Return (x, y) of the center of cell containing provided text 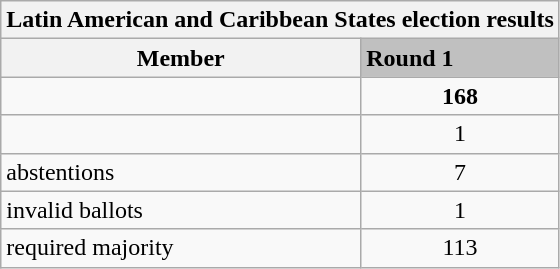
required majority (181, 248)
Member (181, 58)
113 (460, 248)
abstentions (181, 172)
Round 1 (460, 58)
Latin American and Caribbean States election results (280, 20)
168 (460, 96)
7 (460, 172)
invalid ballots (181, 210)
